Return (x, y) of the center of cell containing provided text 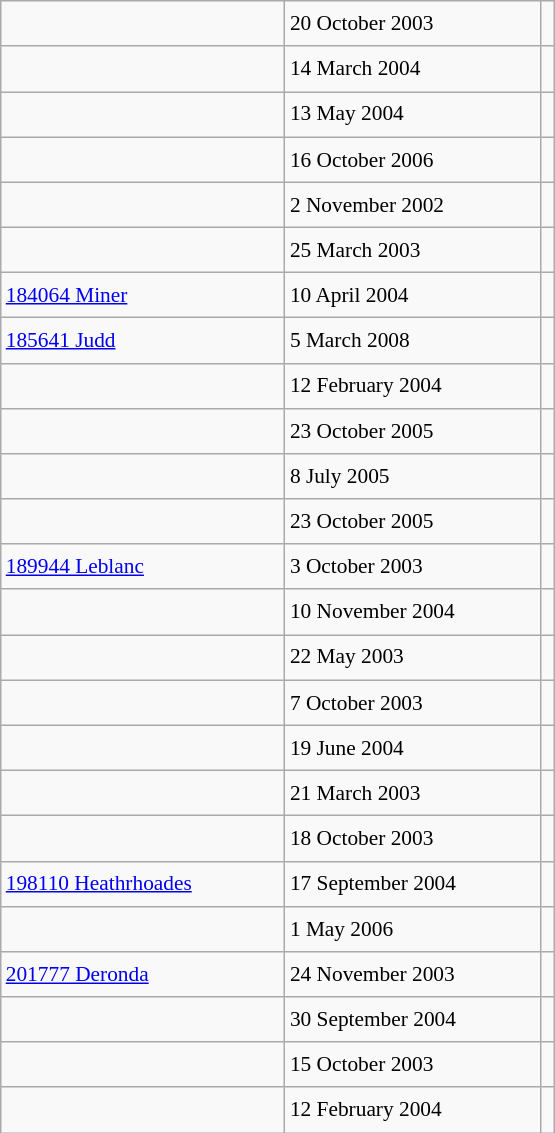
17 September 2004 (412, 884)
10 April 2004 (412, 296)
21 March 2003 (412, 792)
2 November 2002 (412, 204)
7 October 2003 (412, 702)
22 May 2003 (412, 658)
18 October 2003 (412, 838)
184064 Miner (143, 296)
5 March 2008 (412, 340)
10 November 2004 (412, 612)
14 March 2004 (412, 68)
198110 Heathrhoades (143, 884)
185641 Judd (143, 340)
1 May 2006 (412, 928)
189944 Leblanc (143, 566)
15 October 2003 (412, 1064)
201777 Deronda (143, 974)
30 September 2004 (412, 1020)
3 October 2003 (412, 566)
24 November 2003 (412, 974)
13 May 2004 (412, 114)
20 October 2003 (412, 24)
16 October 2006 (412, 160)
25 March 2003 (412, 250)
8 July 2005 (412, 476)
19 June 2004 (412, 748)
